Provide the [X, Y] coordinate of the cell's center where the given text is located.  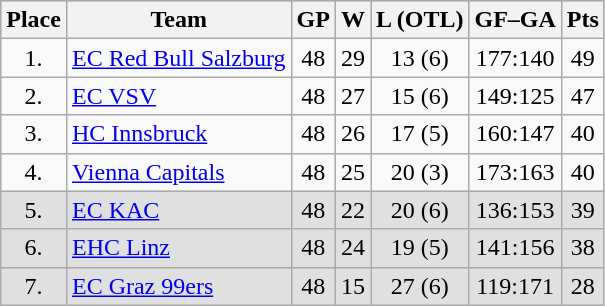
49 [582, 58]
W [352, 20]
5. [34, 210]
141:156 [515, 248]
15 (6) [420, 96]
EC Red Bull Salzburg [178, 58]
24 [352, 248]
15 [352, 286]
4. [34, 172]
38 [582, 248]
20 (6) [420, 210]
2. [34, 96]
EC VSV [178, 96]
28 [582, 286]
EC KAC [178, 210]
1. [34, 58]
19 (5) [420, 248]
47 [582, 96]
Vienna Capitals [178, 172]
119:171 [515, 286]
136:153 [515, 210]
29 [352, 58]
13 (6) [420, 58]
L (OTL) [420, 20]
160:147 [515, 134]
173:163 [515, 172]
26 [352, 134]
6. [34, 248]
177:140 [515, 58]
22 [352, 210]
25 [352, 172]
EC Graz 99ers [178, 286]
GF–GA [515, 20]
GP [313, 20]
17 (5) [420, 134]
27 (6) [420, 286]
EHC Linz [178, 248]
149:125 [515, 96]
7. [34, 286]
3. [34, 134]
27 [352, 96]
Place [34, 20]
39 [582, 210]
HC Innsbruck [178, 134]
Pts [582, 20]
Team [178, 20]
20 (3) [420, 172]
